Output the [x, y] coordinate of the center of the cell containing the given text.  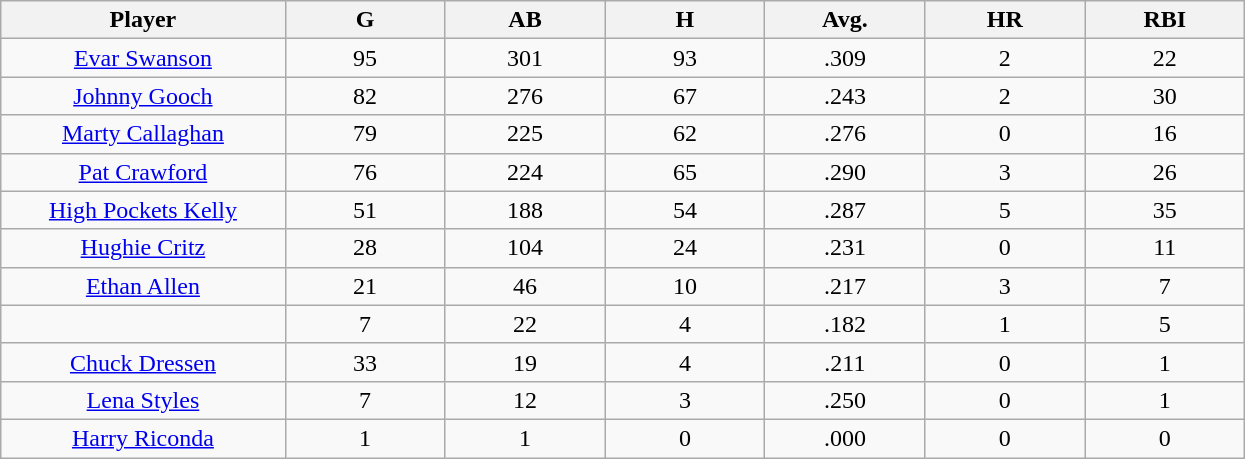
12 [525, 400]
.287 [845, 210]
.243 [845, 96]
16 [1165, 134]
224 [525, 172]
104 [525, 248]
Hughie Critz [143, 248]
33 [365, 362]
.309 [845, 58]
.182 [845, 324]
21 [365, 286]
26 [1165, 172]
62 [685, 134]
35 [1165, 210]
Marty Callaghan [143, 134]
10 [685, 286]
Lena Styles [143, 400]
67 [685, 96]
.276 [845, 134]
51 [365, 210]
276 [525, 96]
.211 [845, 362]
82 [365, 96]
95 [365, 58]
Avg. [845, 20]
79 [365, 134]
G [365, 20]
Chuck Dressen [143, 362]
225 [525, 134]
RBI [1165, 20]
188 [525, 210]
Evar Swanson [143, 58]
65 [685, 172]
11 [1165, 248]
28 [365, 248]
Ethan Allen [143, 286]
24 [685, 248]
Harry Riconda [143, 438]
.000 [845, 438]
.231 [845, 248]
AB [525, 20]
HR [1005, 20]
54 [685, 210]
High Pockets Kelly [143, 210]
Pat Crawford [143, 172]
76 [365, 172]
Player [143, 20]
H [685, 20]
46 [525, 286]
.217 [845, 286]
.290 [845, 172]
30 [1165, 96]
.250 [845, 400]
19 [525, 362]
93 [685, 58]
301 [525, 58]
Johnny Gooch [143, 96]
